Return the [X, Y] coordinate for the center point of the cell that contains the specified text.  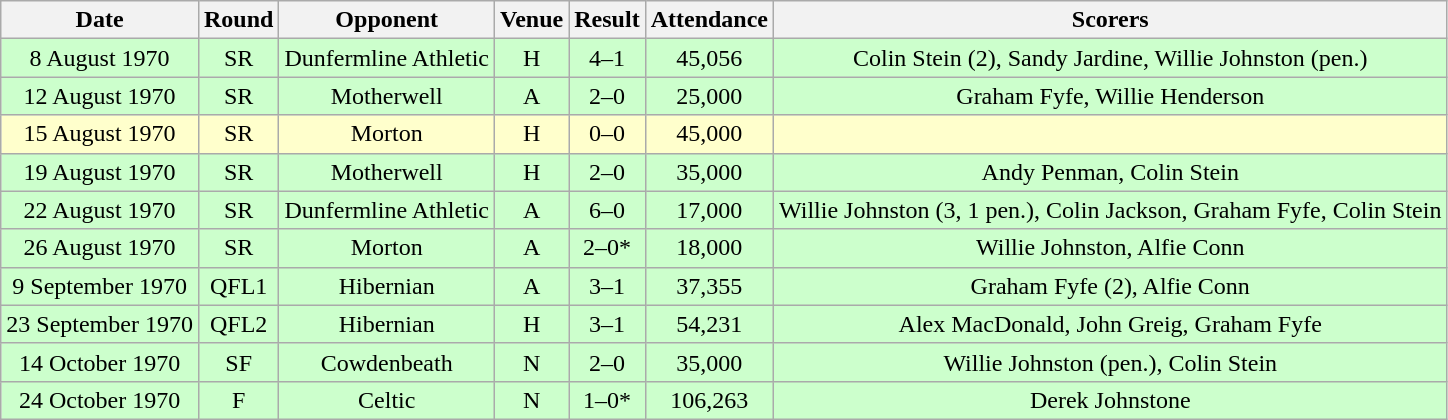
Willie Johnston (3, 1 pen.), Colin Jackson, Graham Fyfe, Colin Stein [1110, 210]
12 August 1970 [100, 96]
Celtic [387, 400]
4–1 [607, 58]
Derek Johnstone [1110, 400]
Andy Penman, Colin Stein [1110, 172]
15 August 1970 [100, 134]
22 August 1970 [100, 210]
8 August 1970 [100, 58]
F [238, 400]
14 October 1970 [100, 362]
Graham Fyfe (2), Alfie Conn [1110, 286]
Opponent [387, 20]
54,231 [709, 324]
17,000 [709, 210]
26 August 1970 [100, 248]
Scorers [1110, 20]
45,000 [709, 134]
0–0 [607, 134]
Alex MacDonald, John Greig, Graham Fyfe [1110, 324]
18,000 [709, 248]
9 September 1970 [100, 286]
25,000 [709, 96]
6–0 [607, 210]
Willie Johnston, Alfie Conn [1110, 248]
QFL2 [238, 324]
Graham Fyfe, Willie Henderson [1110, 96]
Round [238, 20]
QFL1 [238, 286]
Venue [532, 20]
Colin Stein (2), Sandy Jardine, Willie Johnston (pen.) [1110, 58]
23 September 1970 [100, 324]
Date [100, 20]
SF [238, 362]
Cowdenbeath [387, 362]
1–0* [607, 400]
Willie Johnston (pen.), Colin Stein [1110, 362]
37,355 [709, 286]
Result [607, 20]
19 August 1970 [100, 172]
45,056 [709, 58]
106,263 [709, 400]
2–0* [607, 248]
24 October 1970 [100, 400]
Attendance [709, 20]
